Extract the [X, Y] coordinate from the center of the cell holding the provided text.  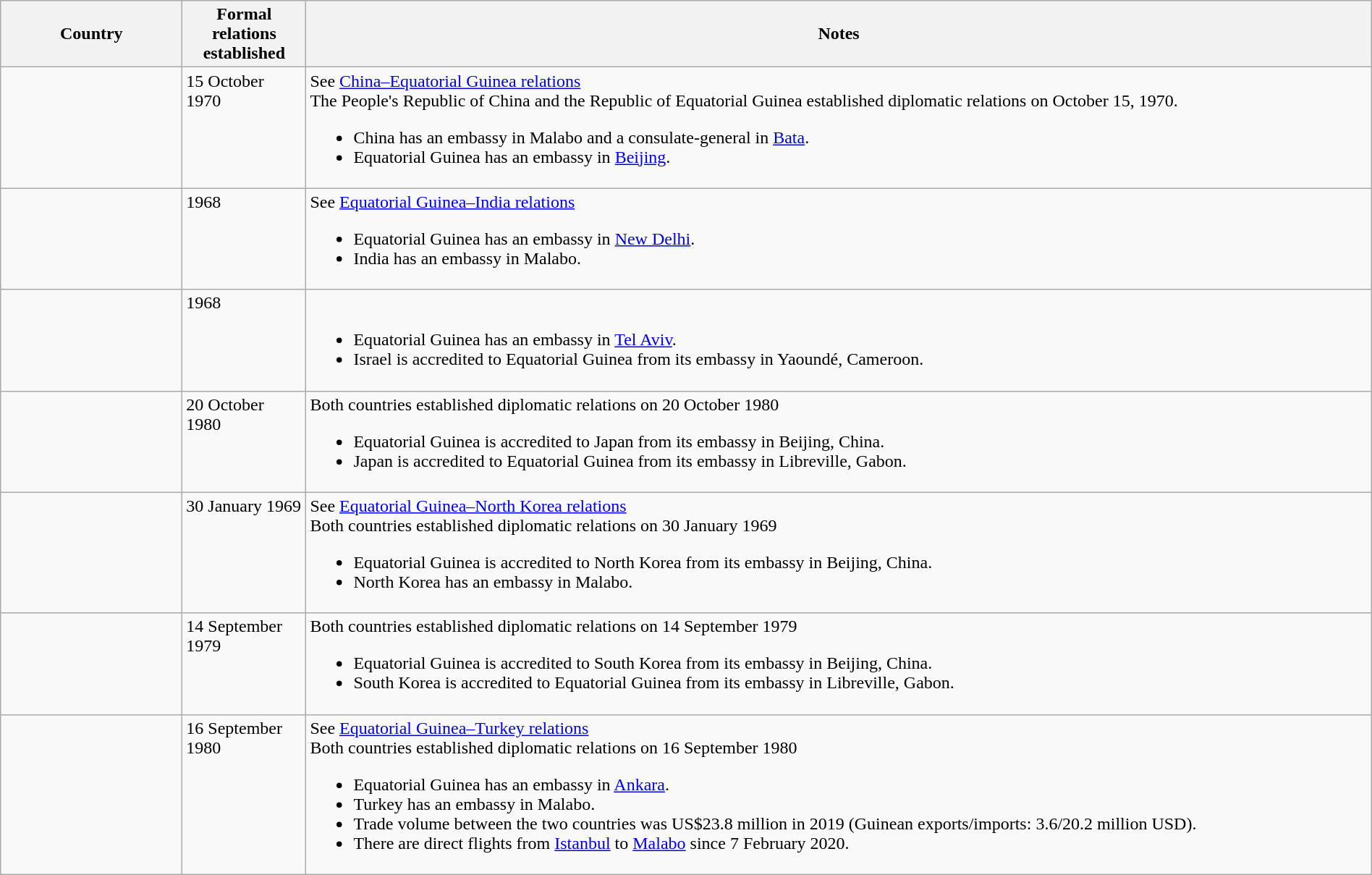
14 September 1979 [245, 664]
Country [91, 34]
16 September 1980 [245, 795]
Equatorial Guinea has an embassy in Tel Aviv.Israel is accredited to Equatorial Guinea from its embassy in Yaoundé, Cameroon. [839, 340]
See Equatorial Guinea–India relationsEquatorial Guinea has an embassy in New Delhi.India has an embassy in Malabo. [839, 239]
20 October 1980 [245, 441]
Formal relations established [245, 34]
15 October 1970 [245, 127]
Notes [839, 34]
30 January 1969 [245, 553]
